Return [x, y] of the center of cell containing provided text 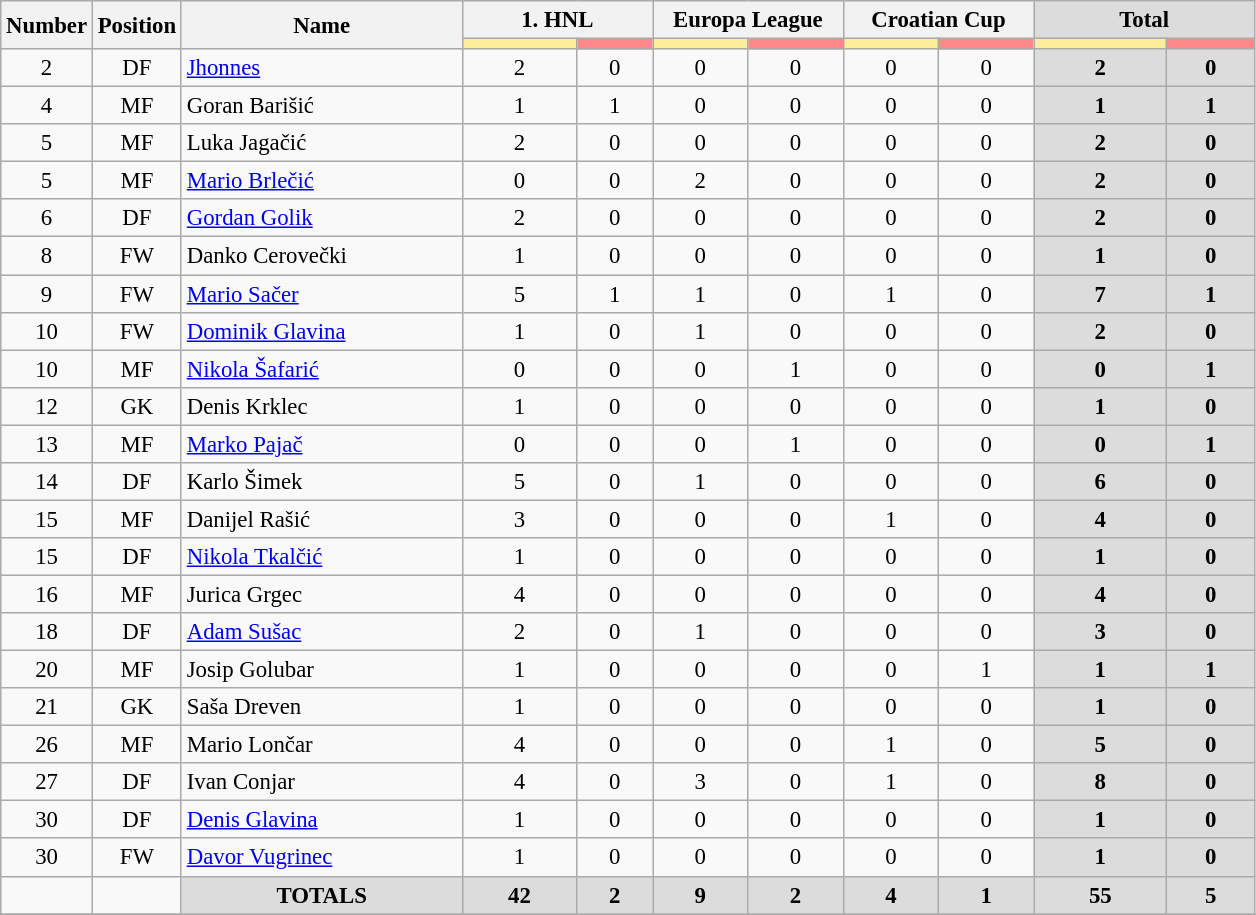
26 [47, 745]
Davor Vugrinec [322, 858]
Marko Pajač [322, 444]
Saša Dreven [322, 707]
12 [47, 406]
21 [47, 707]
Jhonnes [322, 68]
Mario Brlečić [322, 181]
Total [1144, 20]
13 [47, 444]
Danijel Rašić [322, 519]
Goran Barišić [322, 106]
Luka Jagačić [322, 143]
Europa League [748, 20]
Position [136, 25]
Karlo Šimek [322, 482]
7 [1100, 294]
Dominik Glavina [322, 331]
Danko Cerovečki [322, 256]
Mario Sačer [322, 294]
Mario Lončar [322, 745]
Josip Golubar [322, 670]
Nikola Šafarić [322, 369]
Jurica Grgec [322, 594]
Denis Glavina [322, 820]
42 [520, 895]
Nikola Tkalčić [322, 557]
Name [322, 25]
1. HNL [558, 20]
Gordan Golik [322, 219]
Croatian Cup [938, 20]
Number [47, 25]
Adam Sušac [322, 632]
14 [47, 482]
16 [47, 594]
Denis Krklec [322, 406]
Ivan Conjar [322, 782]
20 [47, 670]
55 [1100, 895]
18 [47, 632]
27 [47, 782]
TOTALS [322, 895]
